Search for the cell housing the specified text and yield its (X, Y) center coordinate. 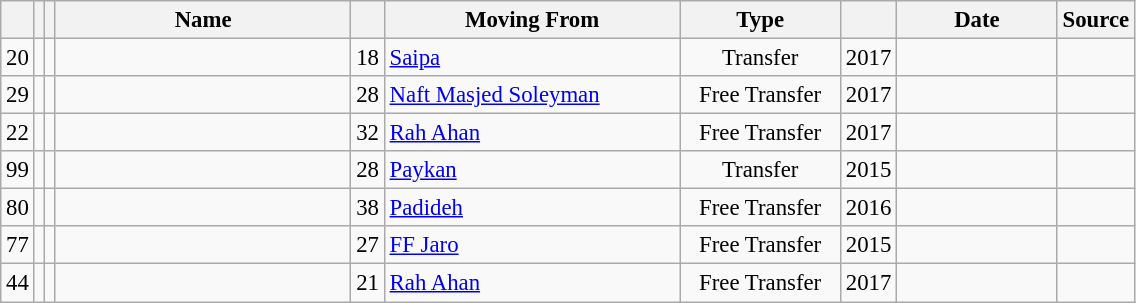
22 (18, 133)
27 (368, 245)
Source (1096, 20)
Moving From (532, 20)
Naft Masjed Soleyman (532, 95)
18 (368, 58)
Name (203, 20)
77 (18, 245)
Saipa (532, 58)
Paykan (532, 170)
44 (18, 283)
Padideh (532, 208)
99 (18, 170)
29 (18, 95)
80 (18, 208)
32 (368, 133)
FF Jaro (532, 245)
2016 (868, 208)
21 (368, 283)
Type (760, 20)
38 (368, 208)
20 (18, 58)
Date (978, 20)
